Locate the cell with the specified text and output its [X, Y] center coordinate. 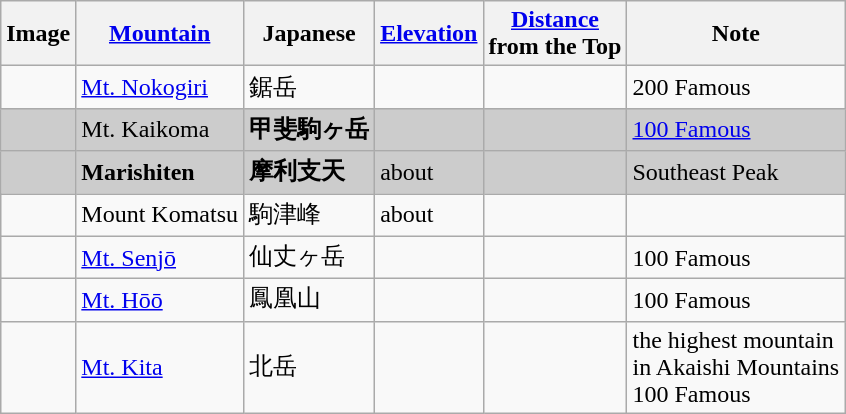
摩利支天 [310, 172]
駒津峰 [310, 216]
Mt. Senjō [160, 258]
Elevation [429, 34]
the highest mountainin Akaishi Mountains100 Famous [736, 367]
Mt. Hōō [160, 300]
Mountain [160, 34]
200 Famous [736, 88]
Southeast Peak [736, 172]
甲斐駒ヶ岳 [310, 130]
Note [736, 34]
北岳 [310, 367]
仙丈ヶ岳 [310, 258]
Mount Komatsu [160, 216]
鋸岳 [310, 88]
Image [38, 34]
Japanese [310, 34]
Distancefrom the Top [555, 34]
Mt. Kaikoma [160, 130]
Marishiten [160, 172]
鳳凰山 [310, 300]
Mt. Nokogiri [160, 88]
Mt. Kita [160, 367]
